Return the (x, y) coordinate for the center point of the cell that contains the specified text.  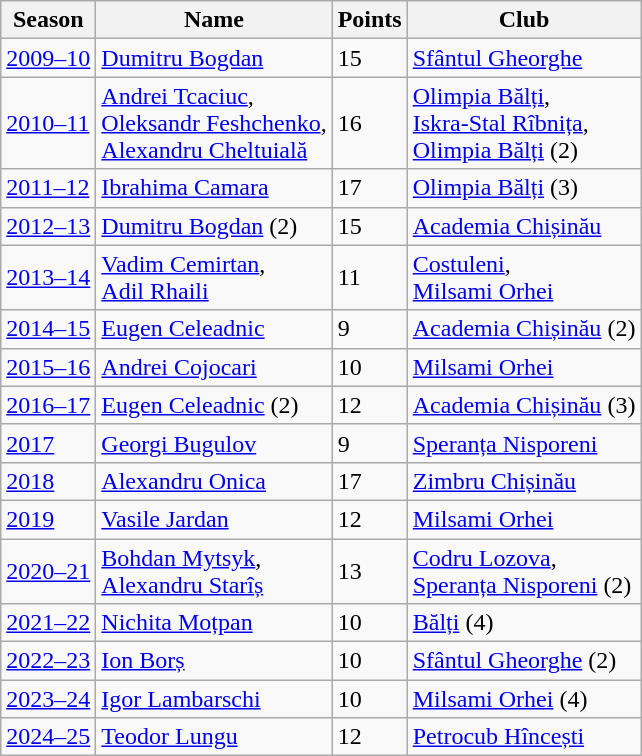
Speranța Nisporeni (524, 443)
Zimbru Chișinău (524, 481)
Academia Chișinău (524, 226)
Eugen Celeadnic (214, 329)
16 (370, 123)
2010–11 (48, 123)
Petrocub Hîncești (524, 737)
Ion Borș (214, 661)
Dumitru Bogdan (214, 58)
Andrei Tcaciuc, Oleksandr Feshchenko, Alexandru Cheltuială (214, 123)
Ibrahima Camara (214, 188)
Georgi Bugulov (214, 443)
2009–10 (48, 58)
2023–24 (48, 699)
Sfântul Gheorghe (2) (524, 661)
2020–21 (48, 570)
Nichita Moțpan (214, 623)
Olimpia Bălți,Iskra-Stal Rîbnița,Olimpia Bălți (2) (524, 123)
Codru Lozova,Speranța Nisporeni (2) (524, 570)
Dumitru Bogdan (2) (214, 226)
2014–15 (48, 329)
Vasile Jardan (214, 519)
2018 (48, 481)
Points (370, 20)
11 (370, 278)
Milsami Orhei (4) (524, 699)
2017 (48, 443)
Igor Lambarschi (214, 699)
2011–12 (48, 188)
2016–17 (48, 405)
Club (524, 20)
Vadim Cemirtan, Adil Rhaili (214, 278)
2022–23 (48, 661)
Bohdan Mytsyk, Alexandru Starîș (214, 570)
Olimpia Bălți (3) (524, 188)
2021–22 (48, 623)
Bălți (4) (524, 623)
Sfântul Gheorghe (524, 58)
Name (214, 20)
Alexandru Onica (214, 481)
2024–25 (48, 737)
2019 (48, 519)
Academia Chișinău (3) (524, 405)
2015–16 (48, 367)
Season (48, 20)
13 (370, 570)
Andrei Cojocari (214, 367)
Academia Chișinău (2) (524, 329)
2012–13 (48, 226)
Teodor Lungu (214, 737)
2013–14 (48, 278)
Costuleni,Milsami Orhei (524, 278)
Eugen Celeadnic (2) (214, 405)
